Provide the (X, Y) coordinate of the cell's center where the given text is located.  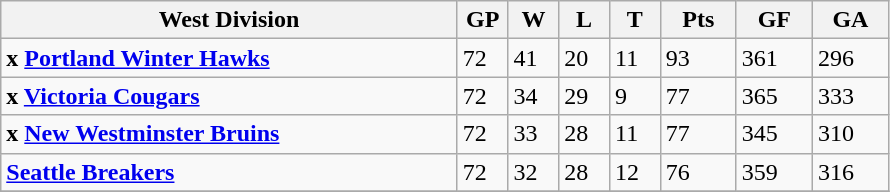
34 (534, 96)
12 (634, 172)
333 (850, 96)
41 (534, 58)
359 (774, 172)
West Division (230, 20)
93 (698, 58)
296 (850, 58)
GA (850, 20)
L (584, 20)
20 (584, 58)
76 (698, 172)
316 (850, 172)
310 (850, 134)
x New Westminster Bruins (230, 134)
345 (774, 134)
GP (482, 20)
x Victoria Cougars (230, 96)
Pts (698, 20)
9 (634, 96)
32 (534, 172)
29 (584, 96)
361 (774, 58)
T (634, 20)
Seattle Breakers (230, 172)
W (534, 20)
GF (774, 20)
x Portland Winter Hawks (230, 58)
33 (534, 134)
365 (774, 96)
